Identify which cell holds the provided text, then report its (x, y) central coordinate. 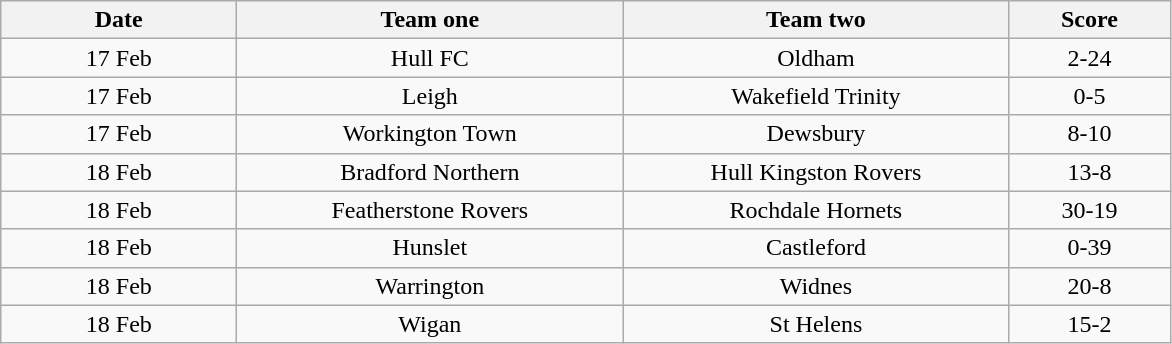
Warrington (430, 286)
Bradford Northern (430, 172)
15-2 (1090, 324)
Score (1090, 20)
Rochdale Hornets (816, 210)
Oldham (816, 58)
Widnes (816, 286)
2-24 (1090, 58)
13-8 (1090, 172)
0-5 (1090, 96)
Wakefield Trinity (816, 96)
Team two (816, 20)
Team one (430, 20)
Hull FC (430, 58)
Castleford (816, 248)
Wigan (430, 324)
Dewsbury (816, 134)
0-39 (1090, 248)
Workington Town (430, 134)
Hunslet (430, 248)
Date (119, 20)
Featherstone Rovers (430, 210)
Hull Kingston Rovers (816, 172)
30-19 (1090, 210)
20-8 (1090, 286)
Leigh (430, 96)
8-10 (1090, 134)
St Helens (816, 324)
